Search for the cell housing the specified text and yield its [x, y] center coordinate. 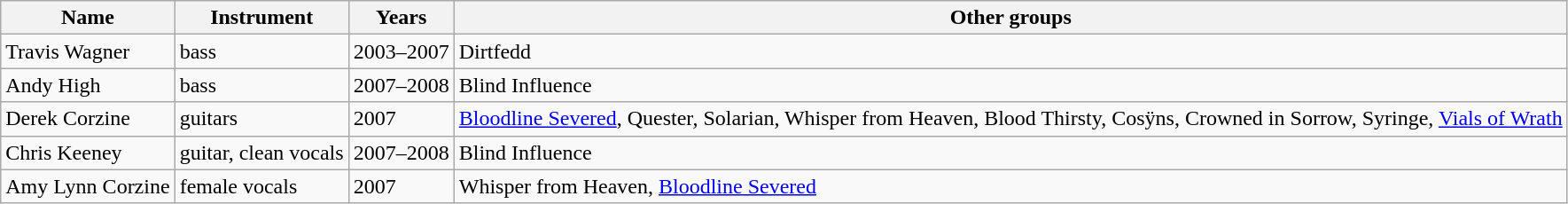
guitar, clean vocals [261, 153]
Amy Lynn Corzine [88, 186]
Other groups [1010, 18]
Whisper from Heaven, Bloodline Severed [1010, 186]
Andy High [88, 85]
Dirtfedd [1010, 51]
Instrument [261, 18]
female vocals [261, 186]
Chris Keeney [88, 153]
2003–2007 [401, 51]
guitars [261, 119]
Travis Wagner [88, 51]
Derek Corzine [88, 119]
Years [401, 18]
Bloodline Severed, Quester, Solarian, Whisper from Heaven, Blood Thirsty, Cosÿns, Crowned in Sorrow, Syringe, Vials of Wrath [1010, 119]
Name [88, 18]
